Determine the [X, Y] coordinate at the center of the cell enclosing the given text.  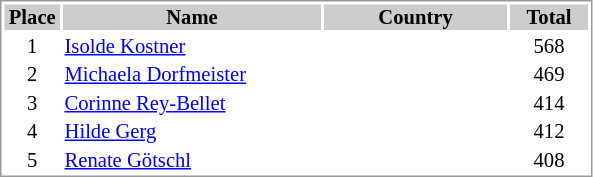
2 [32, 75]
Isolde Kostner [192, 46]
Corinne Rey-Bellet [192, 103]
568 [549, 46]
408 [549, 160]
Renate Götschl [192, 160]
Name [192, 17]
3 [32, 103]
469 [549, 75]
Country [416, 17]
5 [32, 160]
412 [549, 131]
Place [32, 17]
Hilde Gerg [192, 131]
Michaela Dorfmeister [192, 75]
Total [549, 17]
4 [32, 131]
1 [32, 46]
414 [549, 103]
